Identify which cell holds the provided text, then report its (x, y) central coordinate. 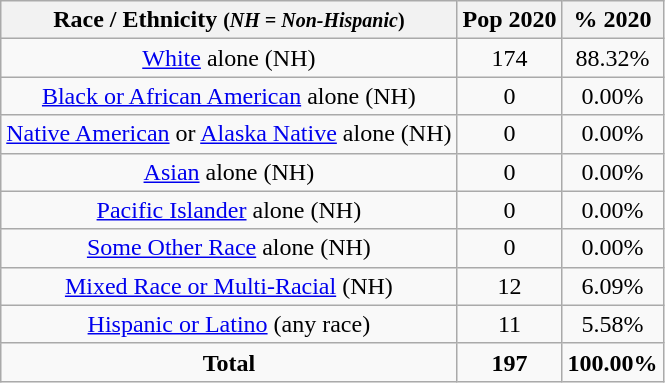
Black or African American alone (NH) (229, 96)
5.58% (612, 324)
Total (229, 362)
174 (510, 58)
Race / Ethnicity (NH = Non-Hispanic) (229, 20)
White alone (NH) (229, 58)
Native American or Alaska Native alone (NH) (229, 134)
Asian alone (NH) (229, 172)
Pacific Islander alone (NH) (229, 210)
Hispanic or Latino (any race) (229, 324)
6.09% (612, 286)
Mixed Race or Multi-Racial (NH) (229, 286)
12 (510, 286)
11 (510, 324)
100.00% (612, 362)
197 (510, 362)
88.32% (612, 58)
Pop 2020 (510, 20)
Some Other Race alone (NH) (229, 248)
% 2020 (612, 20)
